Extract the [X, Y] coordinate from the center of the cell holding the provided text.  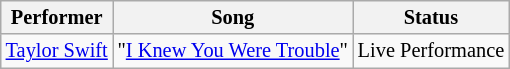
Status [431, 17]
Taylor Swift [57, 51]
Song [233, 17]
Live Performance [431, 51]
"I Knew You Were Trouble" [233, 51]
Performer [57, 17]
